Extract the [X, Y] coordinate from the center of the cell holding the provided text.  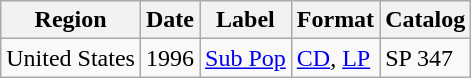
Label [246, 20]
Catalog [426, 20]
Region [71, 20]
Sub Pop [246, 58]
CD, LP [335, 58]
United States [71, 58]
SP 347 [426, 58]
Date [170, 20]
1996 [170, 58]
Format [335, 20]
